For the text-containing cell, return its midpoint in [X, Y] coordinate format. 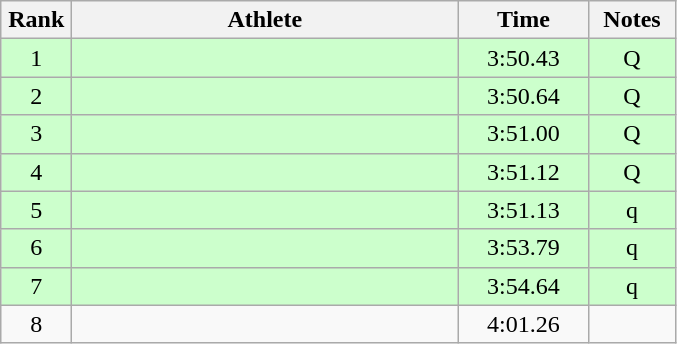
6 [36, 248]
Rank [36, 20]
2 [36, 96]
8 [36, 324]
1 [36, 58]
3:50.64 [524, 96]
4 [36, 172]
3:53.79 [524, 248]
Time [524, 20]
7 [36, 286]
3:54.64 [524, 286]
3:51.13 [524, 210]
3 [36, 134]
3:50.43 [524, 58]
Athlete [265, 20]
4:01.26 [524, 324]
Notes [632, 20]
5 [36, 210]
3:51.12 [524, 172]
3:51.00 [524, 134]
